Output the [x, y] coordinate of the center of the cell containing the given text.  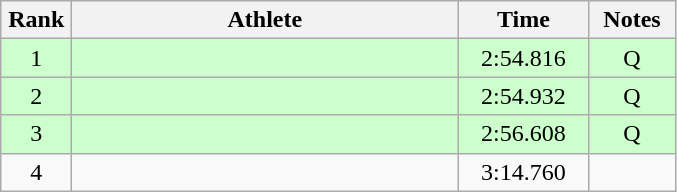
2:56.608 [524, 134]
3:14.760 [524, 172]
4 [36, 172]
Notes [632, 20]
1 [36, 58]
Time [524, 20]
2 [36, 96]
3 [36, 134]
2:54.932 [524, 96]
Athlete [265, 20]
Rank [36, 20]
2:54.816 [524, 58]
